Search for the cell housing the specified text and yield its [X, Y] center coordinate. 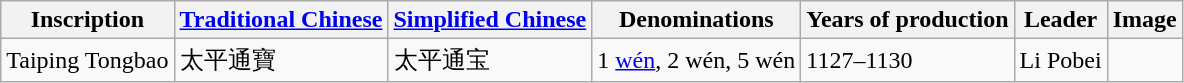
太平通宝 [490, 60]
Simplified Chinese [490, 20]
太平通寶 [281, 60]
Li Pobei [1060, 60]
Taiping Tongbao [88, 60]
Inscription [88, 20]
Image [1144, 20]
1127–1130 [908, 60]
Leader [1060, 20]
Traditional Chinese [281, 20]
1 wén, 2 wén, 5 wén [696, 60]
Years of production [908, 20]
Denominations [696, 20]
